Determine the [X, Y] coordinate at the center of the cell enclosing the given text.  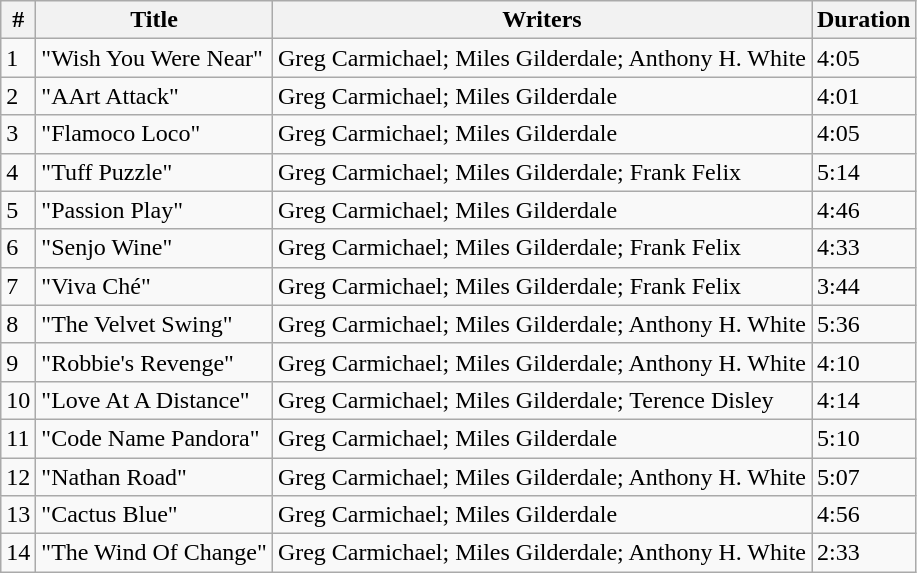
3 [18, 134]
4:56 [864, 515]
11 [18, 438]
7 [18, 286]
2:33 [864, 553]
Greg Carmichael; Miles Gilderdale; Terence Disley [542, 400]
4:10 [864, 362]
"Passion Play" [154, 210]
5 [18, 210]
5:36 [864, 324]
"Tuff Puzzle" [154, 172]
"Wish You Were Near" [154, 58]
4:33 [864, 248]
"The Wind Of Change" [154, 553]
13 [18, 515]
4 [18, 172]
14 [18, 553]
4:01 [864, 96]
10 [18, 400]
Writers [542, 20]
5:14 [864, 172]
5:07 [864, 477]
Title [154, 20]
"Viva Ché" [154, 286]
# [18, 20]
3:44 [864, 286]
"AArt Attack" [154, 96]
Duration [864, 20]
6 [18, 248]
4:46 [864, 210]
8 [18, 324]
"Nathan Road" [154, 477]
"Cactus Blue" [154, 515]
5:10 [864, 438]
2 [18, 96]
"The Velvet Swing" [154, 324]
12 [18, 477]
4:14 [864, 400]
9 [18, 362]
"Flamoco Loco" [154, 134]
"Code Name Pandora" [154, 438]
1 [18, 58]
"Robbie's Revenge" [154, 362]
"Senjo Wine" [154, 248]
"Love At A Distance" [154, 400]
